Search for the cell housing the specified text and yield its [x, y] center coordinate. 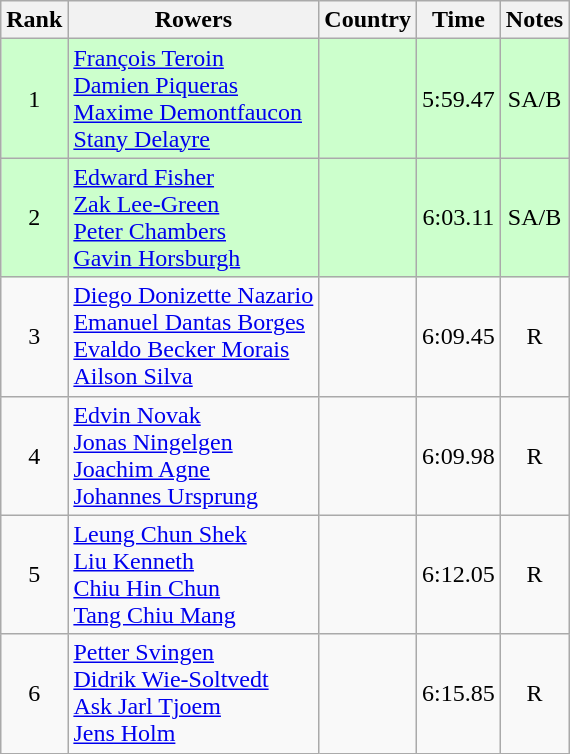
Diego Donizette NazarioEmanuel Dantas BorgesEvaldo Becker MoraisAilson Silva [194, 336]
4 [34, 456]
Country [368, 20]
5 [34, 574]
5:59.47 [459, 98]
Edward FisherZak Lee-GreenPeter ChambersGavin Horsburgh [194, 218]
Notes [534, 20]
3 [34, 336]
Edvin NovakJonas NingelgenJoachim AgneJohannes Ursprung [194, 456]
Petter SvingenDidrik Wie-SoltvedtAsk Jarl TjoemJens Holm [194, 694]
Leung Chun ShekLiu KennethChiu Hin ChunTang Chiu Mang [194, 574]
6:12.05 [459, 574]
6:09.98 [459, 456]
6:15.85 [459, 694]
6:03.11 [459, 218]
6 [34, 694]
Rowers [194, 20]
6:09.45 [459, 336]
Time [459, 20]
François TeroinDamien PiquerasMaxime DemontfauconStany Delayre [194, 98]
2 [34, 218]
1 [34, 98]
Rank [34, 20]
